Output the [x, y] coordinate of the center of the cell containing the given text.  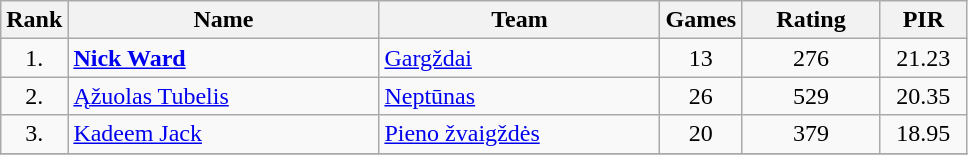
21.23 [923, 58]
Gargždai [520, 58]
2. [34, 96]
Kadeem Jack [224, 134]
PIR [923, 20]
379 [812, 134]
Neptūnas [520, 96]
3. [34, 134]
529 [812, 96]
26 [701, 96]
Rating [812, 20]
Nick Ward [224, 58]
1. [34, 58]
Games [701, 20]
18.95 [923, 134]
Ąžuolas Tubelis [224, 96]
276 [812, 58]
Team [520, 20]
Pieno žvaigždės [520, 134]
20.35 [923, 96]
Rank [34, 20]
Name [224, 20]
20 [701, 134]
13 [701, 58]
